Output the (X, Y) coordinate of the center of the cell containing the given text.  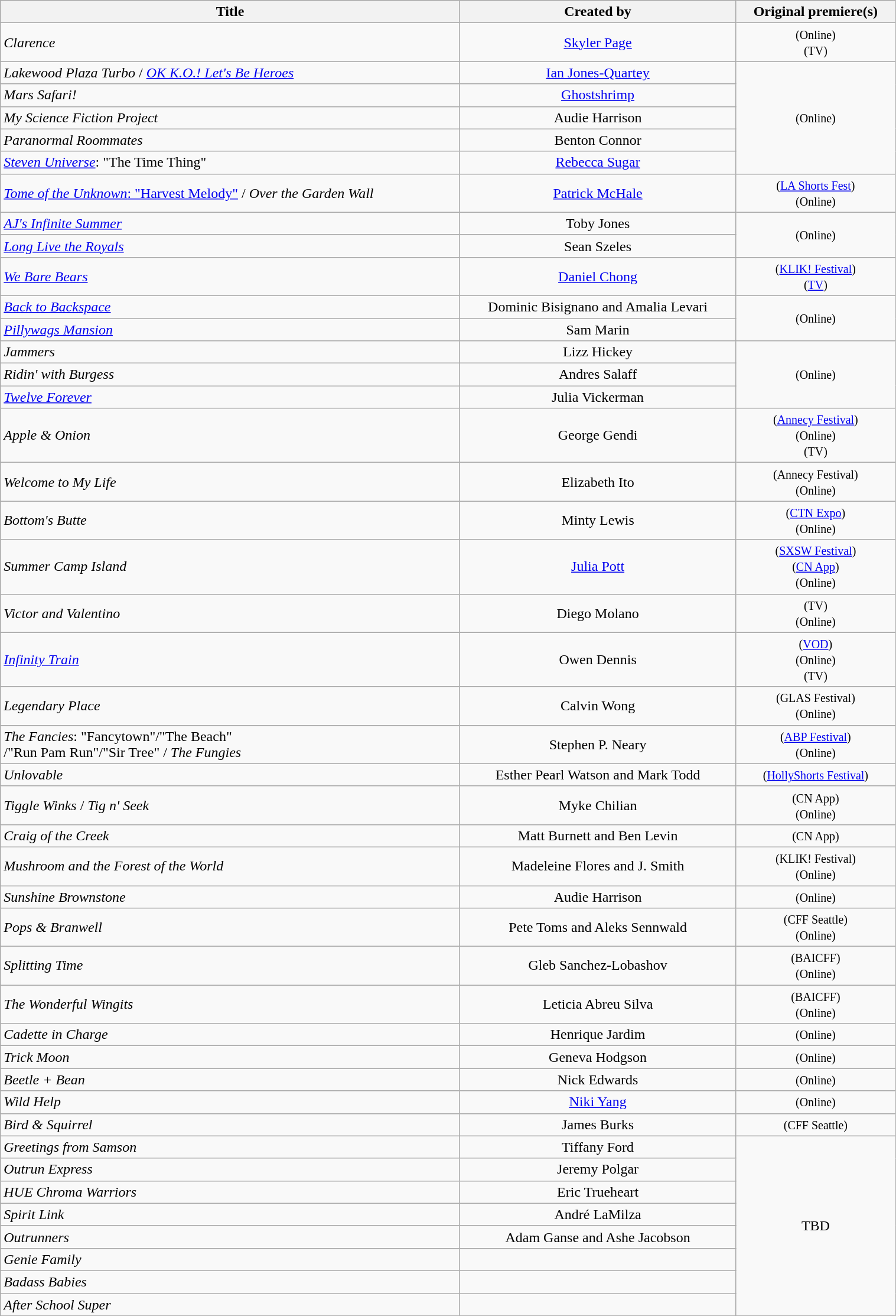
Splitting Time (230, 966)
Julia Vickerman (598, 397)
Infinity Train (230, 659)
Outrunners (230, 1237)
Owen Dennis (598, 659)
Long Live the Royals (230, 246)
Daniel Chong (598, 277)
André LaMilza (598, 1214)
(SXSW Festival) (CN App) (Online) (816, 567)
Paranormal Roommates (230, 140)
(CFF Seattle) (816, 1125)
(LA Shorts Fest) (Online) (816, 193)
Julia Pott (598, 567)
Lakewood Plaza Turbo / OK K.O.! Let's Be Heroes (230, 73)
(ABP Festival) (Online) (816, 745)
Craig of the Creek (230, 836)
Tiffany Ford (598, 1147)
James Burks (598, 1125)
Nick Edwards (598, 1080)
Clarence (230, 43)
AJ's Infinite Summer (230, 223)
Tome of the Unknown: "Harvest Melody" / Over the Garden Wall (230, 193)
Twelve Forever (230, 397)
Henrique Jardim (598, 1035)
(GLAS Festival) (Online) (816, 706)
Outrun Express (230, 1169)
Bottom's Butte (230, 520)
Unlovable (230, 775)
TBD (816, 1226)
Steven Universe: "The Time Thing" (230, 163)
My Science Fiction Project (230, 118)
Myke Chilian (598, 805)
The Wonderful Wingits (230, 1005)
Legendary Place (230, 706)
(HollyShorts Festival) (816, 775)
Patrick McHale (598, 193)
Adam Ganse and Ashe Jacobson (598, 1237)
(VOD) (Online) (TV) (816, 659)
(KLIK! Festival) (TV) (816, 277)
Skyler Page (598, 43)
(Annecy Festival) (Online) (TV) (816, 436)
Sunshine Brownstone (230, 896)
Wild Help (230, 1102)
Calvin Wong (598, 706)
Beetle + Bean (230, 1080)
Ridin' with Burgess (230, 375)
Trick Moon (230, 1057)
Cadette in Charge (230, 1035)
Diego Molano (598, 613)
Benton Connor (598, 140)
Apple & Onion (230, 436)
Original premiere(s) (816, 12)
Jammers (230, 352)
Sam Marin (598, 329)
Spirit Link (230, 1214)
Elizabeth Ito (598, 482)
Victor and Valentino (230, 613)
Geneva Hodgson (598, 1057)
Dominic Bisignano and Amalia Levari (598, 307)
Mars Safari! (230, 95)
Bird & Squirrel (230, 1125)
Pillywags Mansion (230, 329)
Eric Trueheart (598, 1192)
(Online) (TV) (816, 43)
Rebecca Sugar (598, 163)
Back to Backspace (230, 307)
Madeleine Flores and J. Smith (598, 866)
(CN App) (816, 836)
HUE Chroma Warriors (230, 1192)
Jeremy Polgar (598, 1169)
(KLIK! Festival) (Online) (816, 866)
Created by (598, 12)
Ian Jones-Quartey (598, 73)
(TV) (Online) (816, 613)
Niki Yang (598, 1102)
Mushroom and the Forest of the World (230, 866)
(Annecy Festival) (Online) (816, 482)
Pete Toms and Aleks Sennwald (598, 928)
Genie Family (230, 1259)
Summer Camp Island (230, 567)
Stephen P. Neary (598, 745)
(CTN Expo) (Online) (816, 520)
Greetings from Samson (230, 1147)
Minty Lewis (598, 520)
Lizz Hickey (598, 352)
Pops & Branwell (230, 928)
Andres Salaff (598, 375)
Gleb Sanchez-Lobashov (598, 966)
Tiggle Winks / Tig n' Seek (230, 805)
(CN App) (Online) (816, 805)
After School Super (230, 1304)
Welcome to My Life (230, 482)
Matt Burnett and Ben Levin (598, 836)
Sean Szeles (598, 246)
Badass Babies (230, 1282)
Ghostshrimp (598, 95)
George Gendi (598, 436)
We Bare Bears (230, 277)
Title (230, 12)
The Fancies: "Fancytown"/"The Beach"/"Run Pam Run"/"Sir Tree" / The Fungies (230, 745)
Esther Pearl Watson and Mark Todd (598, 775)
(CFF Seattle) (Online) (816, 928)
Toby Jones (598, 223)
Leticia Abreu Silva (598, 1005)
